Search for the cell housing the specified text and yield its (X, Y) center coordinate. 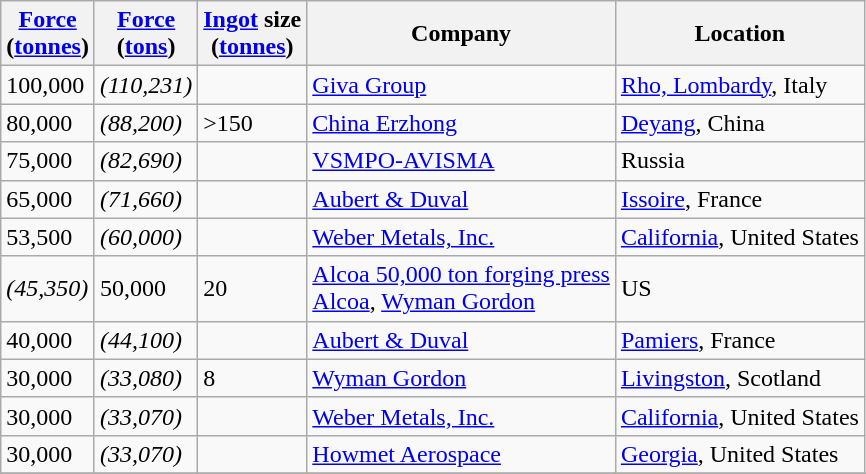
(45,350) (48, 288)
Livingston, Scotland (740, 378)
Russia (740, 161)
China Erzhong (462, 123)
Georgia, United States (740, 454)
50,000 (146, 288)
Giva Group (462, 85)
Ingot size(tonnes) (252, 34)
(88,200) (146, 123)
Pamiers, France (740, 340)
20 (252, 288)
80,000 (48, 123)
Wyman Gordon (462, 378)
75,000 (48, 161)
8 (252, 378)
US (740, 288)
40,000 (48, 340)
Force(tons) (146, 34)
VSMPO-AVISMA (462, 161)
Location (740, 34)
Issoire, France (740, 199)
100,000 (48, 85)
Force(tonnes) (48, 34)
(60,000) (146, 237)
65,000 (48, 199)
(82,690) (146, 161)
Rho, Lombardy, Italy (740, 85)
Howmet Aerospace (462, 454)
(33,080) (146, 378)
53,500 (48, 237)
(110,231) (146, 85)
(44,100) (146, 340)
Company (462, 34)
(71,660) (146, 199)
>150 (252, 123)
Deyang, China (740, 123)
Alcoa 50,000 ton forging press Alcoa, Wyman Gordon (462, 288)
